Detect which cell encompasses the target text, then output its [x, y] center coordinate. 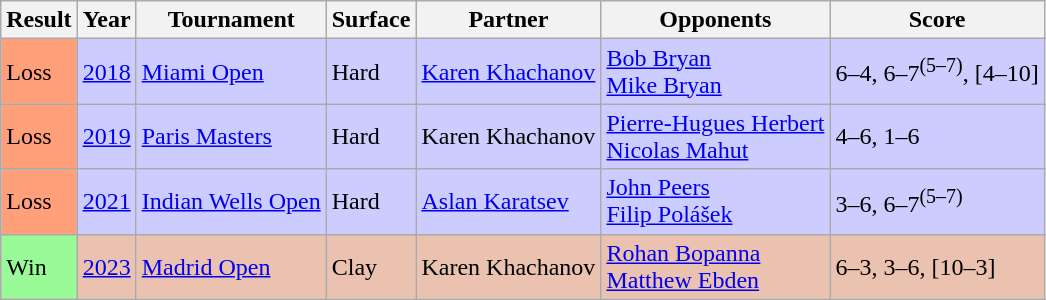
6–4, 6–7(5–7), [4–10] [937, 72]
Opponents [716, 20]
Year [106, 20]
Partner [508, 20]
Miami Open [231, 72]
Pierre-Hugues Herbert Nicolas Mahut [716, 136]
3–6, 6–7(5–7) [937, 202]
Paris Masters [231, 136]
Result [39, 20]
Indian Wells Open [231, 202]
Aslan Karatsev [508, 202]
2023 [106, 266]
6–3, 3–6, [10–3] [937, 266]
Bob Bryan Mike Bryan [716, 72]
Madrid Open [231, 266]
John Peers Filip Polášek [716, 202]
Rohan Bopanna Matthew Ebden [716, 266]
2018 [106, 72]
4–6, 1–6 [937, 136]
Tournament [231, 20]
Surface [371, 20]
Win [39, 266]
Score [937, 20]
2019 [106, 136]
Clay [371, 266]
2021 [106, 202]
